Return (X, Y) of the center of cell containing provided text 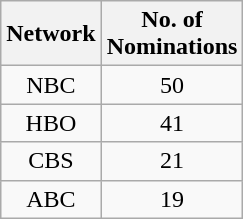
No. ofNominations (172, 34)
Network (51, 34)
50 (172, 85)
41 (172, 123)
21 (172, 161)
HBO (51, 123)
ABC (51, 199)
NBC (51, 85)
CBS (51, 161)
19 (172, 199)
